Determine the [X, Y] coordinate at the center of the cell enclosing the given text.  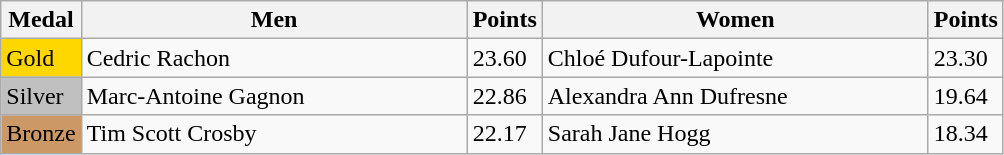
Silver [41, 96]
Bronze [41, 134]
Alexandra Ann Dufresne [735, 96]
Marc-Antoine Gagnon [274, 96]
19.64 [966, 96]
22.17 [504, 134]
22.86 [504, 96]
23.60 [504, 58]
Cedric Rachon [274, 58]
Men [274, 20]
Chloé Dufour-Lapointe [735, 58]
Women [735, 20]
Gold [41, 58]
Medal [41, 20]
18.34 [966, 134]
Sarah Jane Hogg [735, 134]
23.30 [966, 58]
Tim Scott Crosby [274, 134]
